Identify which cell holds the provided text, then report its (X, Y) central coordinate. 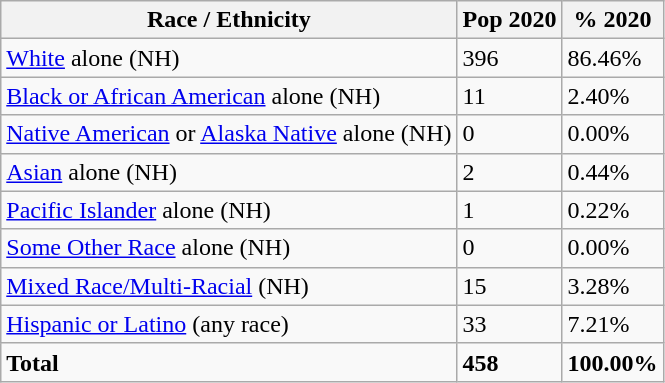
86.46% (612, 58)
Native American or Alaska Native alone (NH) (229, 134)
Race / Ethnicity (229, 20)
396 (510, 58)
100.00% (612, 362)
33 (510, 324)
Pop 2020 (510, 20)
Black or African American alone (NH) (229, 96)
458 (510, 362)
0.44% (612, 172)
1 (510, 210)
Asian alone (NH) (229, 172)
Some Other Race alone (NH) (229, 248)
2 (510, 172)
Mixed Race/Multi-Racial (NH) (229, 286)
11 (510, 96)
3.28% (612, 286)
White alone (NH) (229, 58)
Total (229, 362)
2.40% (612, 96)
Hispanic or Latino (any race) (229, 324)
Pacific Islander alone (NH) (229, 210)
% 2020 (612, 20)
15 (510, 286)
0.22% (612, 210)
7.21% (612, 324)
